Find where the given text appears and provide that cell's center as (x, y) coordinate. 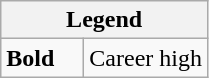
Career high (146, 58)
Legend (104, 20)
Bold (42, 58)
